Return the [X, Y] coordinate for the center point of the cell that contains the specified text.  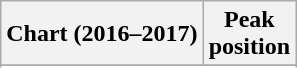
Chart (2016–2017) [102, 34]
Peakposition [249, 34]
